Return [X, Y] of the center of cell containing provided text 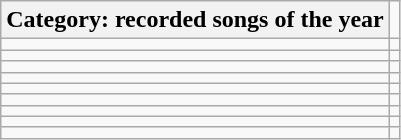
Category: recorded songs of the year [196, 20]
